Return [x, y] of the center of cell containing provided text 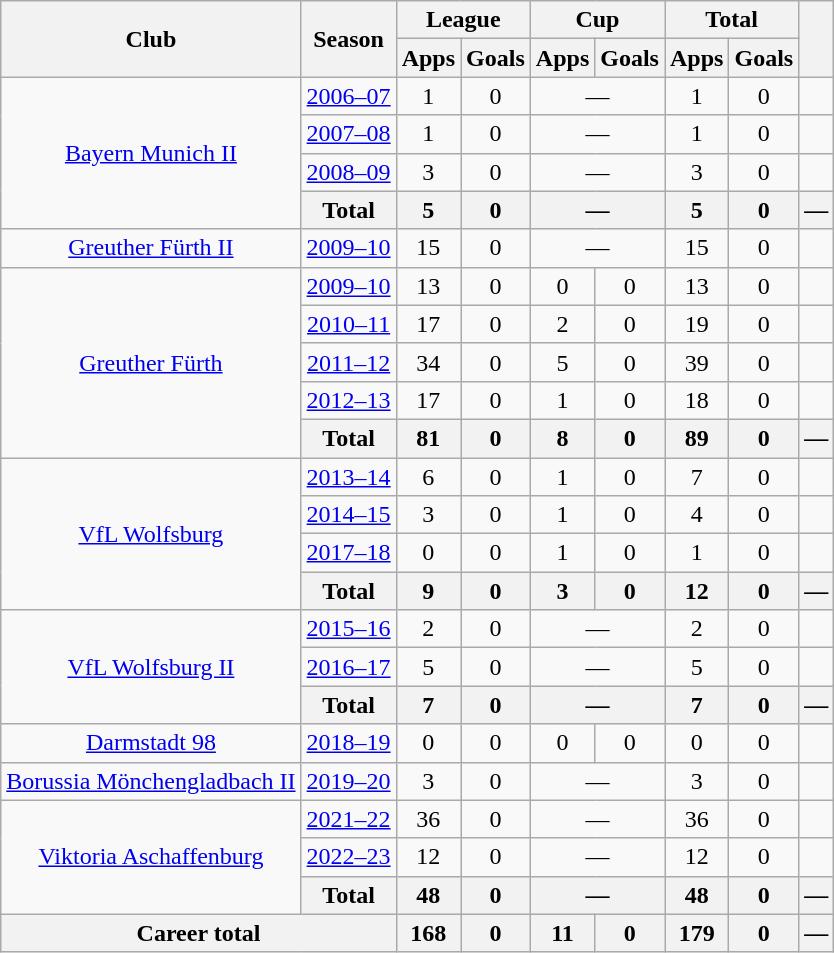
2012–13 [348, 400]
Greuther Fürth II [151, 248]
Bayern Munich II [151, 153]
18 [696, 400]
2021–22 [348, 819]
2007–08 [348, 134]
4 [696, 515]
Cup [597, 20]
Club [151, 39]
34 [428, 362]
168 [428, 933]
2015–16 [348, 629]
2006–07 [348, 96]
179 [696, 933]
2010–11 [348, 324]
Viktoria Aschaffenburg [151, 857]
8 [562, 438]
2017–18 [348, 553]
Darmstadt 98 [151, 743]
2018–19 [348, 743]
2022–23 [348, 857]
Career total [198, 933]
Season [348, 39]
19 [696, 324]
2013–14 [348, 477]
2008–09 [348, 172]
Borussia Mönchengladbach II [151, 781]
Greuther Fürth [151, 362]
89 [696, 438]
11 [562, 933]
VfL Wolfsburg [151, 534]
2011–12 [348, 362]
League [463, 20]
6 [428, 477]
39 [696, 362]
9 [428, 591]
VfL Wolfsburg II [151, 667]
81 [428, 438]
2016–17 [348, 667]
2014–15 [348, 515]
2019–20 [348, 781]
